Output the [X, Y] coordinate of the center of the cell containing the given text.  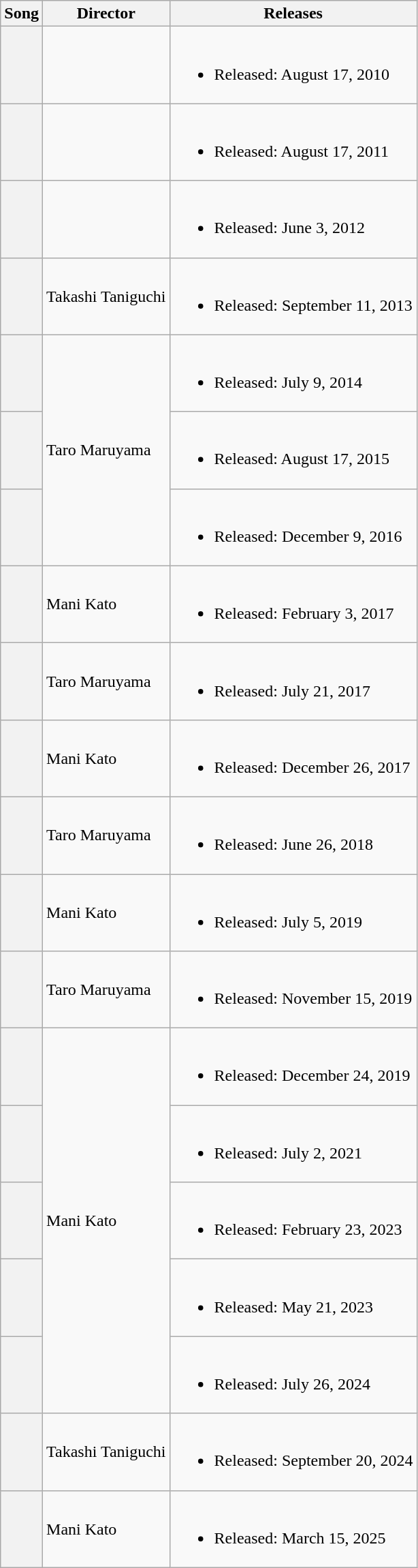
Released: July 26, 2024 [293, 1375]
Releases [293, 14]
Released: December 24, 2019 [293, 1067]
Song [22, 14]
Released: June 26, 2018 [293, 835]
Released: February 23, 2023 [293, 1221]
Director [106, 14]
Released: June 3, 2012 [293, 219]
Released: December 26, 2017 [293, 758]
Released: March 15, 2025 [293, 1529]
Released: December 9, 2016 [293, 527]
Released: September 11, 2013 [293, 296]
Released: July 21, 2017 [293, 681]
Released: August 17, 2010 [293, 65]
Released: November 15, 2019 [293, 989]
Released: July 5, 2019 [293, 912]
Released: July 9, 2014 [293, 373]
Released: August 17, 2015 [293, 450]
Released: May 21, 2023 [293, 1297]
Released: August 17, 2011 [293, 142]
Released: July 2, 2021 [293, 1143]
Released: February 3, 2017 [293, 604]
Released: September 20, 2024 [293, 1451]
